Output the [X, Y] coordinate of the center of the cell containing the given text.  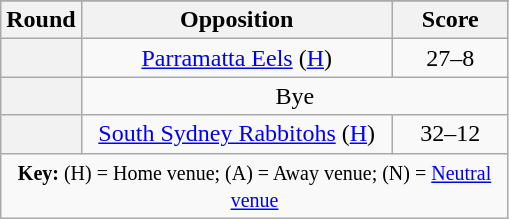
Score [450, 20]
Round [41, 20]
South Sydney Rabbitohs (H) [236, 134]
Bye [294, 96]
Parramatta Eels (H) [236, 58]
27–8 [450, 58]
32–12 [450, 134]
Opposition [236, 20]
Key: (H) = Home venue; (A) = Away venue; (N) = Neutral venue [255, 186]
